From the cell containing the given text, extract its center point as [x, y] coordinate. 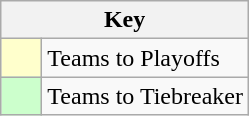
Teams to Playoffs [146, 58]
Key [125, 20]
Teams to Tiebreaker [146, 96]
